Find where the given text appears and provide that cell's center as [X, Y] coordinate. 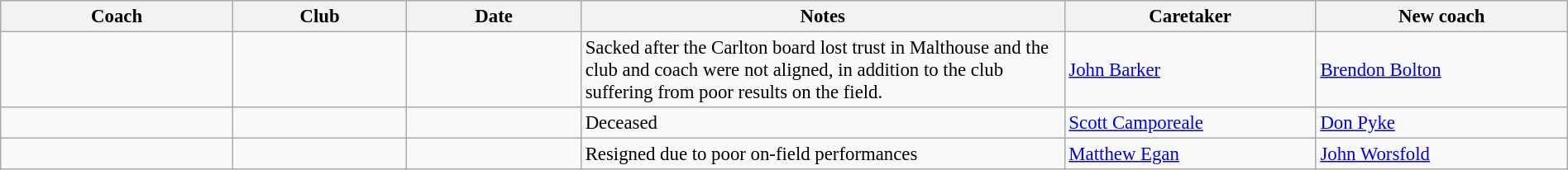
John Worsfold [1441, 154]
Date [494, 17]
Don Pyke [1441, 123]
Club [319, 17]
Resigned due to poor on-field performances [822, 154]
Coach [117, 17]
New coach [1441, 17]
Deceased [822, 123]
Matthew Egan [1190, 154]
Brendon Bolton [1441, 70]
John Barker [1190, 70]
Scott Camporeale [1190, 123]
Caretaker [1190, 17]
Notes [822, 17]
